From the cell containing the given text, extract its center point as [x, y] coordinate. 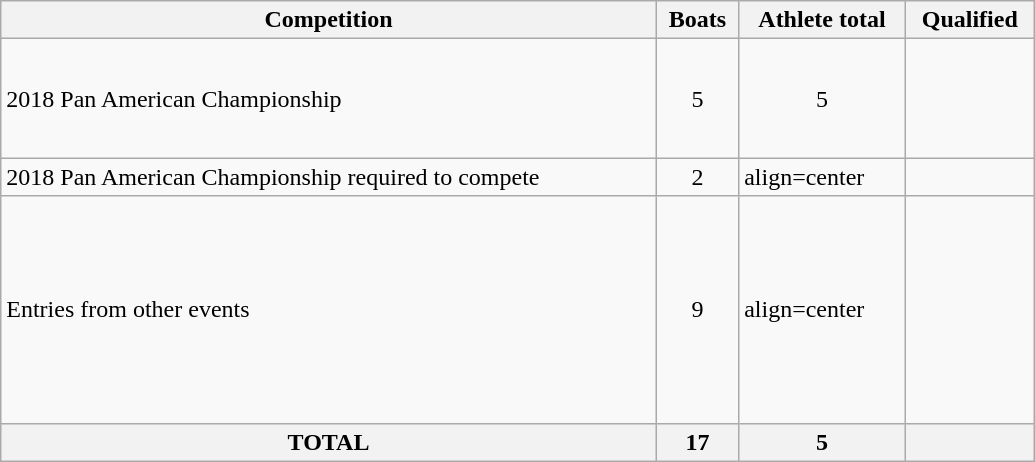
Boats [697, 20]
2 [697, 177]
Qualified [970, 20]
Competition [329, 20]
Athlete total [822, 20]
TOTAL [329, 442]
9 [697, 310]
Entries from other events [329, 310]
17 [697, 442]
2018 Pan American Championship required to compete [329, 177]
2018 Pan American Championship [329, 98]
